Search for the cell housing the specified text and yield its (x, y) center coordinate. 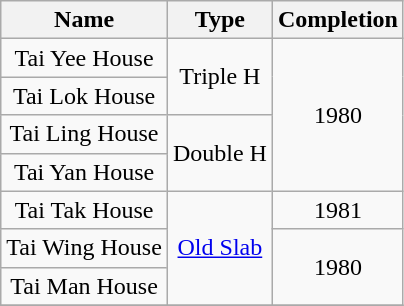
1981 (338, 210)
Tai Ling House (84, 134)
Tai Man House (84, 286)
Type (220, 20)
Triple H (220, 77)
Tai Wing House (84, 248)
Tai Lok House (84, 96)
Double H (220, 153)
Old Slab (220, 248)
Tai Yee House (84, 58)
Tai Yan House (84, 172)
Name (84, 20)
Completion (338, 20)
Tai Tak House (84, 210)
